Output the [x, y] coordinate of the center of the cell containing the given text.  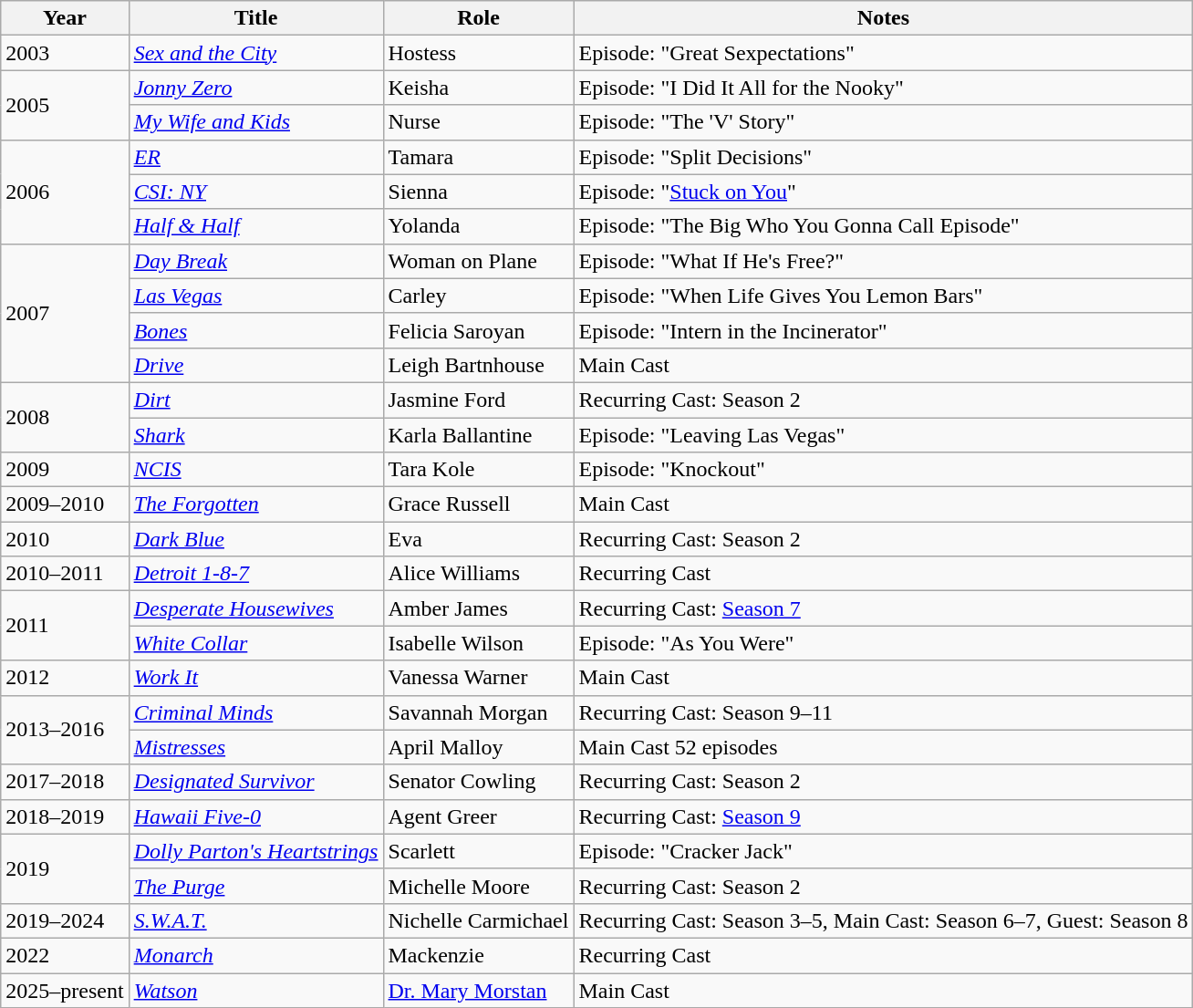
Desperate Housewives [255, 608]
Scarlett [478, 851]
Vanessa Warner [478, 678]
Dirt [255, 400]
Episode: "I Did It All for the Nooky" [883, 88]
Designated Survivor [255, 782]
Leigh Bartnhouse [478, 365]
Dr. Mary Morstan [478, 990]
Karla Ballantine [478, 435]
Hawaii Five-0 [255, 816]
Woman on Plane [478, 261]
Michelle Moore [478, 886]
Bones [255, 330]
Amber James [478, 608]
Dark Blue [255, 539]
2013–2016 [65, 730]
Jonny Zero [255, 88]
2012 [65, 678]
Episode: "When Life Gives You Lemon Bars" [883, 296]
2009–2010 [65, 504]
2009 [65, 470]
Felicia Saroyan [478, 330]
Main Cast 52 episodes [883, 747]
Recurring Cast: Season 9–11 [883, 712]
Episode: "Great Sexpectations" [883, 53]
Tamara [478, 157]
Dolly Parton's Heartstrings [255, 851]
NCIS [255, 470]
Role [478, 18]
Carley [478, 296]
2005 [65, 105]
Episode: "Intern in the Incinerator" [883, 330]
April Malloy [478, 747]
Shark [255, 435]
2022 [65, 955]
2008 [65, 417]
Mackenzie [478, 955]
CSI: NY [255, 192]
Episode: "Cracker Jack" [883, 851]
Episode: "The Big Who You Gonna Call Episode" [883, 226]
2006 [65, 192]
Nichelle Carmichael [478, 920]
Agent Greer [478, 816]
Day Break [255, 261]
Sienna [478, 192]
Keisha [478, 88]
Half & Half [255, 226]
Recurring Cast: Season 3–5, Main Cast: Season 6–7, Guest: Season 8 [883, 920]
Episode: "As You Were" [883, 643]
2010 [65, 539]
Eva [478, 539]
Tara Kole [478, 470]
Grace Russell [478, 504]
ER [255, 157]
S.W.A.T. [255, 920]
Episode: "Split Decisions" [883, 157]
Episode: "The 'V' Story" [883, 122]
Episode: "Knockout" [883, 470]
Criminal Minds [255, 712]
Detroit 1-8-7 [255, 574]
Drive [255, 365]
Work It [255, 678]
Watson [255, 990]
Alice Williams [478, 574]
The Purge [255, 886]
Title [255, 18]
Episode: "What If He's Free?" [883, 261]
Mistresses [255, 747]
2010–2011 [65, 574]
Monarch [255, 955]
Notes [883, 18]
Senator Cowling [478, 782]
2018–2019 [65, 816]
Yolanda [478, 226]
2011 [65, 626]
Las Vegas [255, 296]
2003 [65, 53]
Savannah Morgan [478, 712]
Sex and the City [255, 53]
Hostess [478, 53]
Jasmine Ford [478, 400]
2017–2018 [65, 782]
The Forgotten [255, 504]
Recurring Cast: Season 7 [883, 608]
2019–2024 [65, 920]
2025–present [65, 990]
My Wife and Kids [255, 122]
White Collar [255, 643]
Episode: "Stuck on You" [883, 192]
Year [65, 18]
Episode: "Leaving Las Vegas" [883, 435]
2019 [65, 868]
2007 [65, 313]
Nurse [478, 122]
Recurring Cast: Season 9 [883, 816]
Isabelle Wilson [478, 643]
